Return the (X, Y) coordinate for the center point of the cell that contains the specified text.  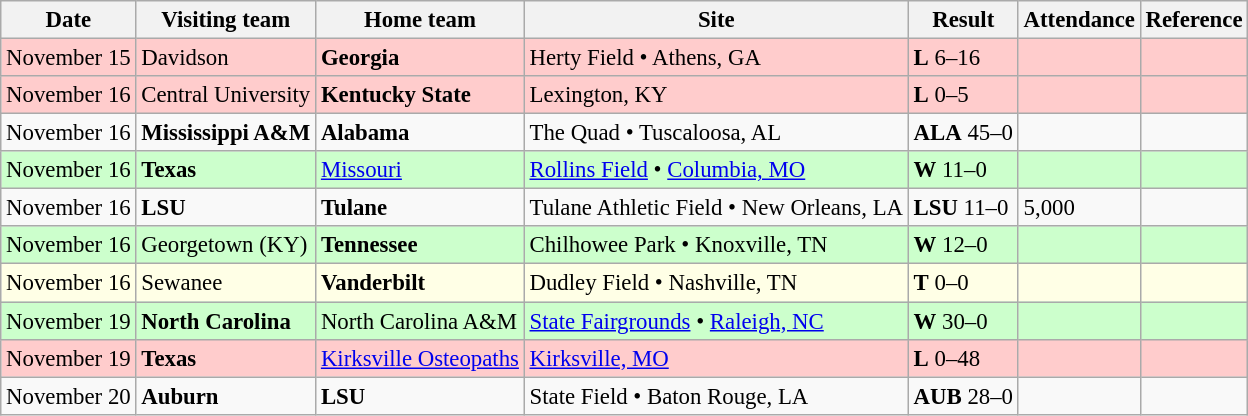
Herty Field • Athens, GA (716, 58)
Georgia (420, 58)
November 20 (68, 396)
ALA 45–0 (963, 133)
Rollins Field • Columbia, MO (716, 170)
5,000 (1079, 208)
Tulane (420, 208)
Davidson (226, 58)
Georgetown (KY) (226, 245)
AUB 28–0 (963, 396)
Tulane Athletic Field • New Orleans, LA (716, 208)
Lexington, KY (716, 95)
LSU 11–0 (963, 208)
W 12–0 (963, 245)
Kentucky State (420, 95)
Alabama (420, 133)
Sewanee (226, 283)
Date (68, 20)
Tennessee (420, 245)
L 0–48 (963, 358)
Result (963, 20)
Dudley Field • Nashville, TN (716, 283)
North Carolina A&M (420, 321)
Chilhowee Park • Knoxville, TN (716, 245)
T 0–0 (963, 283)
Auburn (226, 396)
Mississippi A&M (226, 133)
Visiting team (226, 20)
Kirksville, MO (716, 358)
Kirksville Osteopaths (420, 358)
Site (716, 20)
W 30–0 (963, 321)
The Quad • Tuscaloosa, AL (716, 133)
Vanderbilt (420, 283)
W 11–0 (963, 170)
State Field • Baton Rouge, LA (716, 396)
North Carolina (226, 321)
November 15 (68, 58)
Home team (420, 20)
Attendance (1079, 20)
L 0–5 (963, 95)
Reference (1194, 20)
Central University (226, 95)
L 6–16 (963, 58)
Missouri (420, 170)
State Fairgrounds • Raleigh, NC (716, 321)
